Identify which cell holds the provided text, then report its (X, Y) central coordinate. 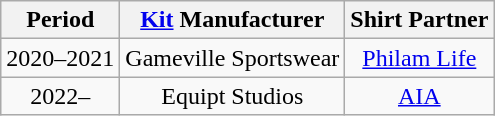
2022– (60, 96)
Shirt Partner (420, 20)
Kit Manufacturer (232, 20)
2020–2021 (60, 58)
Period (60, 20)
Equipt Studios (232, 96)
AIA (420, 96)
Philam Life (420, 58)
Gameville Sportswear (232, 58)
